Find where the given text appears and provide that cell's center as (x, y) coordinate. 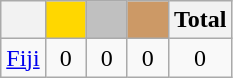
Fiji (23, 58)
Total (200, 20)
